Return the (x, y) coordinate for the center point of the cell that contains the specified text.  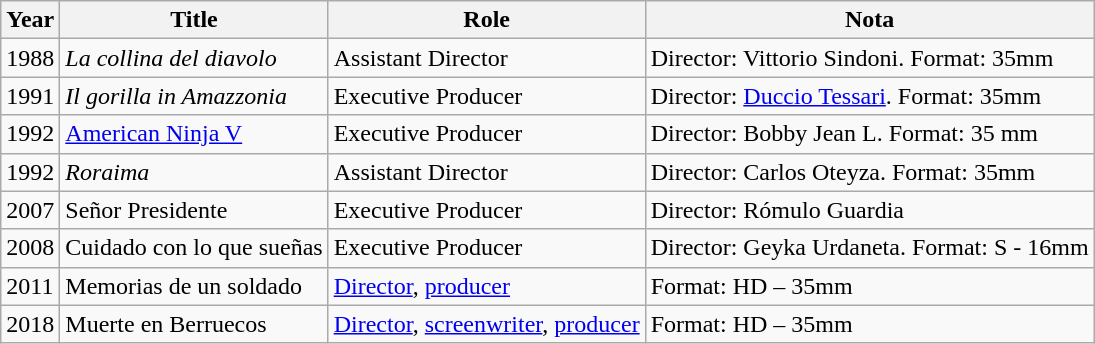
2008 (30, 248)
La collina del diavolo (194, 58)
2007 (30, 210)
Director, screenwriter, producer (486, 324)
Director: Rómulo Guardia (870, 210)
Cuidado con lo que sueñas (194, 248)
Director: Bobby Jean L. Format: 35 mm (870, 134)
Title (194, 20)
Roraima (194, 172)
Memorias de un soldado (194, 286)
Director: Carlos Oteyza. Format: 35mm (870, 172)
Role (486, 20)
1988 (30, 58)
Muerte en Berruecos (194, 324)
Nota (870, 20)
Director: Vittorio Sindoni. Format: 35mm (870, 58)
Year (30, 20)
2018 (30, 324)
American Ninja V (194, 134)
Director: Geyka Urdaneta. Format: S - 16mm (870, 248)
Señor Presidente (194, 210)
Director, producer (486, 286)
1991 (30, 96)
Il gorilla in Amazzonia (194, 96)
Director: Duccio Tessari. Format: 35mm (870, 96)
2011 (30, 286)
